For the text-containing cell, return its midpoint in [X, Y] coordinate format. 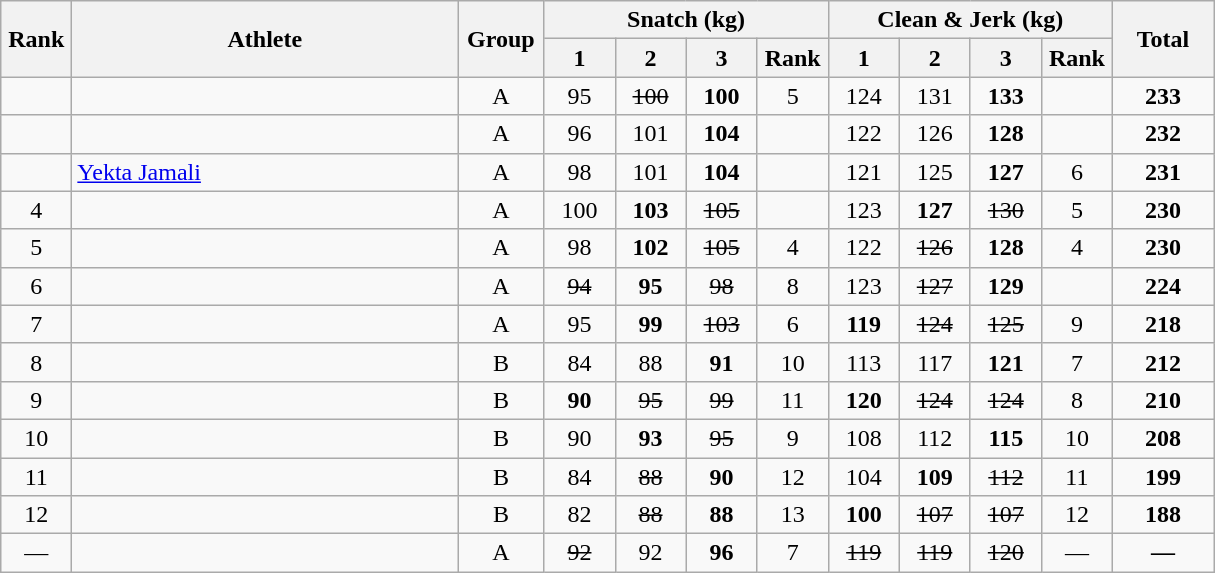
Clean & Jerk (kg) [970, 20]
108 [864, 438]
115 [1006, 438]
233 [1162, 96]
232 [1162, 134]
212 [1162, 362]
91 [722, 362]
129 [1006, 286]
224 [1162, 286]
199 [1162, 477]
94 [580, 286]
Group [501, 39]
Yekta Jamali [265, 172]
130 [1006, 210]
13 [792, 515]
109 [934, 477]
102 [650, 248]
133 [1006, 96]
188 [1162, 515]
82 [580, 515]
117 [934, 362]
Athlete [265, 39]
131 [934, 96]
Snatch (kg) [686, 20]
93 [650, 438]
208 [1162, 438]
218 [1162, 324]
113 [864, 362]
231 [1162, 172]
Total [1162, 39]
210 [1162, 400]
